Return the [X, Y] coordinate for the center point of the cell that contains the specified text.  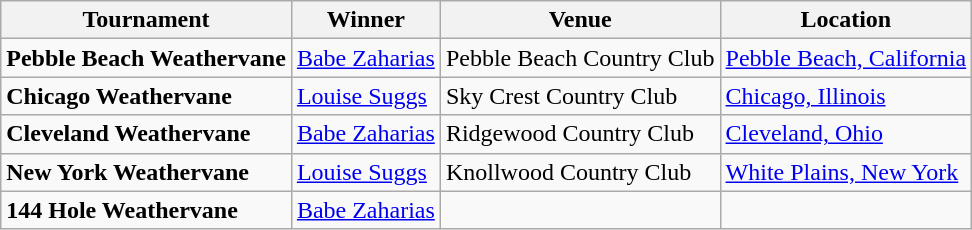
Cleveland Weathervane [146, 134]
Ridgewood Country Club [580, 134]
Chicago, Illinois [846, 96]
144 Hole Weathervane [146, 210]
Pebble Beach, California [846, 58]
Cleveland, Ohio [846, 134]
New York Weathervane [146, 172]
White Plains, New York [846, 172]
Knollwood Country Club [580, 172]
Pebble Beach Country Club [580, 58]
Pebble Beach Weathervane [146, 58]
Winner [366, 20]
Location [846, 20]
Sky Crest Country Club [580, 96]
Chicago Weathervane [146, 96]
Tournament [146, 20]
Venue [580, 20]
